Return the (X, Y) coordinate for the center point of the cell that contains the specified text.  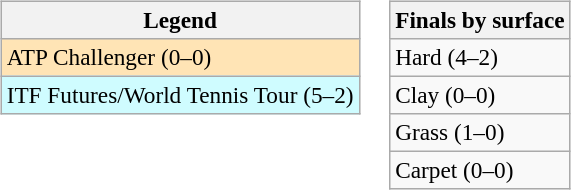
ATP Challenger (0–0) (180, 57)
Grass (1–0) (480, 133)
Finals by surface (480, 20)
Legend (180, 20)
Carpet (0–0) (480, 171)
Clay (0–0) (480, 95)
ITF Futures/World Tennis Tour (5–2) (180, 95)
Hard (4–2) (480, 57)
